Return the (x, y) coordinate for the center point of the cell that contains the specified text.  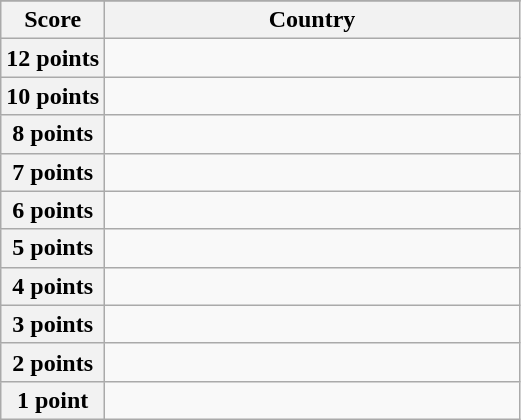
Score (53, 20)
3 points (53, 324)
8 points (53, 134)
12 points (53, 58)
4 points (53, 286)
6 points (53, 210)
7 points (53, 172)
Country (312, 20)
5 points (53, 248)
1 point (53, 400)
2 points (53, 362)
10 points (53, 96)
